From the cell containing the given text, extract its center point as [x, y] coordinate. 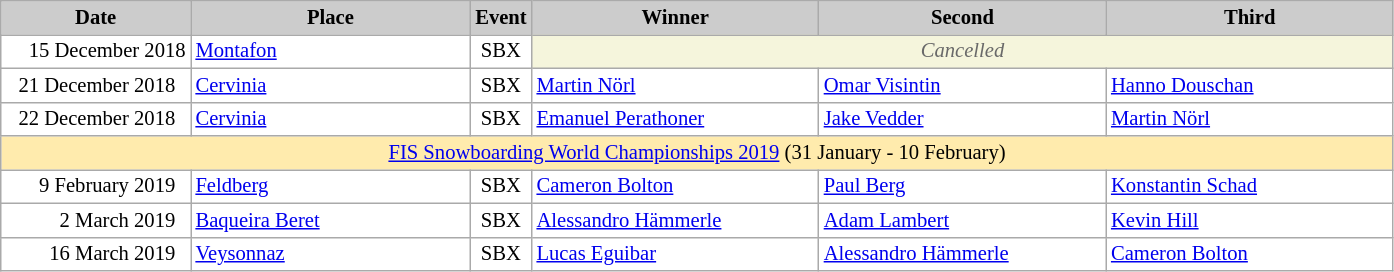
Event [500, 17]
Montafon [330, 51]
FIS Snowboarding World Championships 2019 (31 January - 10 February) [698, 153]
9 February 2019 [96, 186]
Lucas Eguibar [676, 254]
Baqueira Beret [330, 220]
15 December 2018 [96, 51]
21 December 2018 [96, 85]
Hanno Douschan [1250, 85]
Paul Berg [962, 186]
Veysonnaz [330, 254]
Date [96, 17]
Feldberg [330, 186]
Konstantin Schad [1250, 186]
Omar Visintin [962, 85]
Place [330, 17]
Emanuel Perathoner [676, 119]
22 December 2018 [96, 119]
Cancelled [963, 51]
2 March 2019 [96, 220]
Jake Vedder [962, 119]
Kevin Hill [1250, 220]
Adam Lambert [962, 220]
Third [1250, 17]
16 March 2019 [96, 254]
Second [962, 17]
Winner [676, 17]
